Detect which cell encompasses the target text, then output its (x, y) center coordinate. 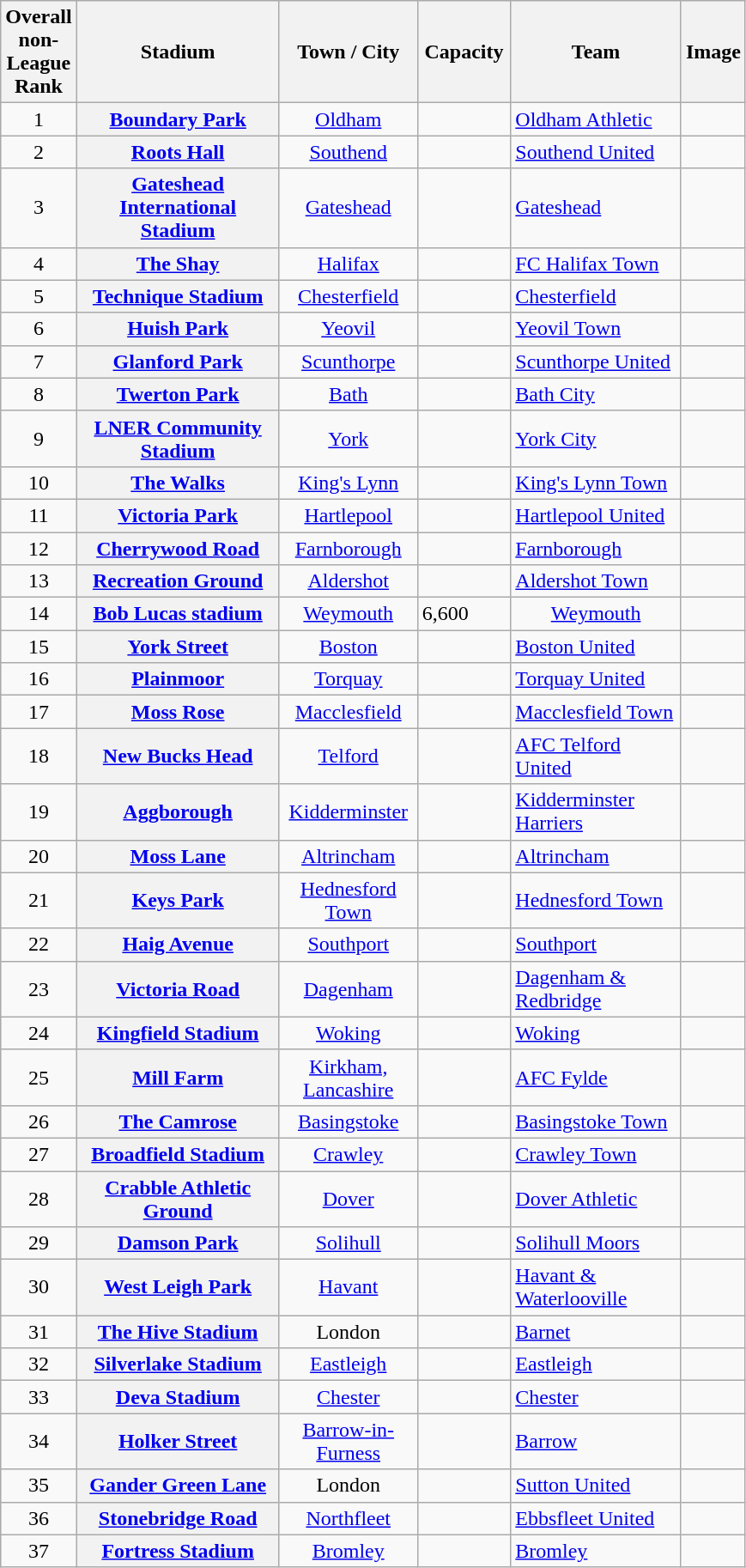
New Bucks Head (178, 756)
17 (39, 712)
19 (39, 812)
Bob Lucas stadium (178, 614)
Scunthorpe (349, 362)
16 (39, 679)
Moss Lane (178, 856)
AFC Fylde (596, 1077)
22 (39, 945)
20 (39, 856)
2 (39, 152)
Stadium (178, 52)
Macclesfield Town (596, 712)
Boston United (596, 647)
37 (39, 1551)
Northfleet (349, 1518)
Halifax (349, 264)
Twerton Park (178, 394)
31 (39, 1332)
Basingstoke (349, 1121)
Bath City (596, 394)
Fortress Stadium (178, 1551)
8 (39, 394)
Mill Farm (178, 1077)
The Camrose (178, 1121)
Torquay (349, 679)
York Street (178, 647)
Dover Athletic (596, 1199)
Moss Rose (178, 712)
Torquay United (596, 679)
6,600 (464, 614)
Capacity (464, 52)
Southend United (596, 152)
Damson Park (178, 1243)
Aggborough (178, 812)
Yeovil Town (596, 329)
3 (39, 208)
Ebbsfleet United (596, 1518)
Barrow-in-Furness (349, 1441)
Southend (349, 152)
Cherrywood Road (178, 549)
Dagenham & Redbridge (596, 989)
Kirkham, Lancashire (349, 1077)
1 (39, 119)
26 (39, 1121)
Keys Park (178, 900)
Solihull Moors (596, 1243)
Team (596, 52)
Holker Street (178, 1441)
Basingstoke Town (596, 1121)
Havant (349, 1288)
Overall non-League Rank (39, 52)
Havant & Waterlooville (596, 1288)
Town / City (349, 52)
7 (39, 362)
4 (39, 264)
Crawley (349, 1154)
Solihull (349, 1243)
Aldershot (349, 581)
Dover (349, 1199)
Crabble Athletic Ground (178, 1199)
AFC Telford United (596, 756)
King's Lynn (349, 483)
Recreation Ground (178, 581)
Barrow (596, 1441)
Bath (349, 394)
Kidderminster (349, 812)
36 (39, 1518)
Crawley Town (596, 1154)
Silverlake Stadium (178, 1364)
Image (713, 52)
Technique Stadium (178, 296)
23 (39, 989)
21 (39, 900)
Gateshead International Stadium (178, 208)
The Hive Stadium (178, 1332)
27 (39, 1154)
Huish Park (178, 329)
35 (39, 1486)
Plainmoor (178, 679)
12 (39, 549)
9 (39, 438)
32 (39, 1364)
6 (39, 329)
33 (39, 1397)
29 (39, 1243)
28 (39, 1199)
King's Lynn Town (596, 483)
Victoria Road (178, 989)
Telford (349, 756)
Hartlepool United (596, 515)
Oldham (349, 119)
18 (39, 756)
Hartlepool (349, 515)
FC Halifax Town (596, 264)
Boundary Park (178, 119)
13 (39, 581)
24 (39, 1033)
Stonebridge Road (178, 1518)
Victoria Park (178, 515)
Glanford Park (178, 362)
Kidderminster Harriers (596, 812)
30 (39, 1288)
Kingfield Stadium (178, 1033)
Yeovil (349, 329)
Sutton United (596, 1486)
10 (39, 483)
Roots Hall (178, 152)
Broadfield Stadium (178, 1154)
The Walks (178, 483)
West Leigh Park (178, 1288)
Deva Stadium (178, 1397)
34 (39, 1441)
LNER Community Stadium (178, 438)
Gander Green Lane (178, 1486)
25 (39, 1077)
5 (39, 296)
Dagenham (349, 989)
The Shay (178, 264)
Macclesfield (349, 712)
11 (39, 515)
York (349, 438)
Barnet (596, 1332)
15 (39, 647)
Scunthorpe United (596, 362)
Boston (349, 647)
Aldershot Town (596, 581)
Haig Avenue (178, 945)
York City (596, 438)
Oldham Athletic (596, 119)
14 (39, 614)
